Output the (X, Y) coordinate of the center of the cell containing the given text.  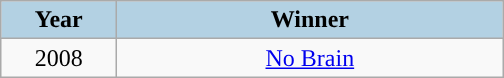
Year (59, 20)
Winner (310, 20)
2008 (59, 58)
No Brain (310, 58)
